Extract the [X, Y] coordinate from the center of the cell holding the provided text.  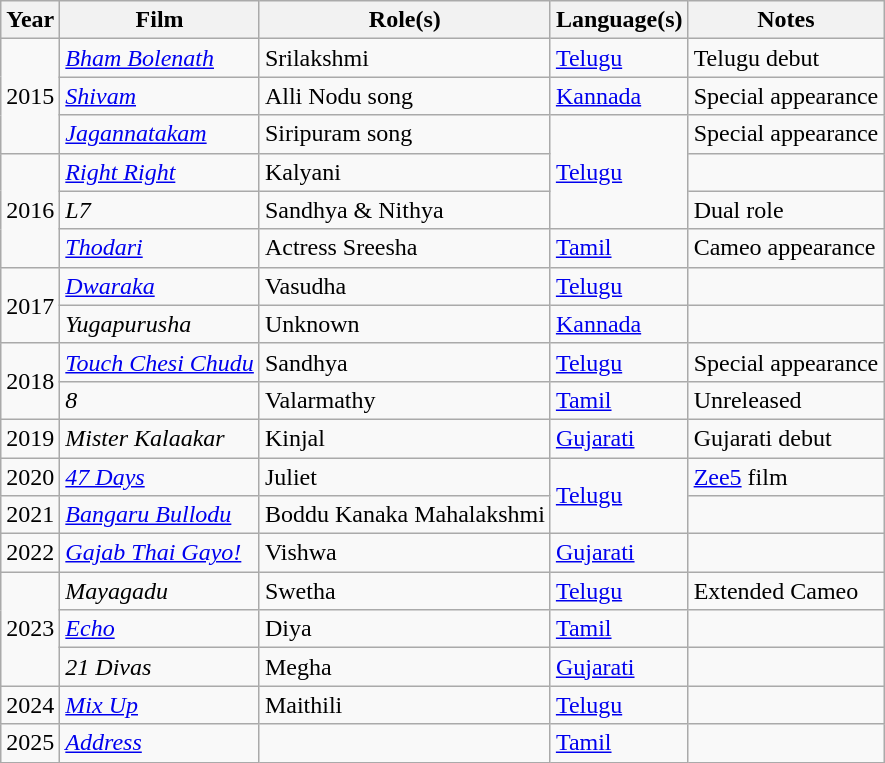
2016 [30, 210]
Kinjal [404, 438]
Maithili [404, 705]
Megha [404, 667]
Mayagadu [160, 591]
Address [160, 743]
Thodari [160, 248]
Role(s) [404, 20]
Valarmathy [404, 400]
2015 [30, 96]
Notes [786, 20]
Touch Chesi Chudu [160, 362]
Film [160, 20]
Cameo appearance [786, 248]
Unknown [404, 324]
2023 [30, 629]
2017 [30, 305]
2018 [30, 381]
Year [30, 20]
Yugapurusha [160, 324]
Zee5 film [786, 477]
Gajab Thai Gayo! [160, 553]
Dual role [786, 210]
Swetha [404, 591]
Sandhya & Nithya [404, 210]
Gujarati debut [786, 438]
Bangaru Bullodu [160, 515]
Mister Kalaakar [160, 438]
Vishwa [404, 553]
Actress Sreesha [404, 248]
Jagannatakam [160, 134]
Alli Nodu song [404, 96]
Srilakshmi [404, 58]
Telugu debut [786, 58]
Right Right [160, 172]
Echo [160, 629]
Sandhya [404, 362]
Unreleased [786, 400]
2021 [30, 515]
Siripuram song [404, 134]
2024 [30, 705]
21 Divas [160, 667]
2019 [30, 438]
Dwaraka [160, 286]
Language(s) [619, 20]
Boddu Kanaka Mahalakshmi [404, 515]
2025 [30, 743]
8 [160, 400]
Kalyani [404, 172]
Diya [404, 629]
L7 [160, 210]
2022 [30, 553]
Shivam [160, 96]
2020 [30, 477]
Mix Up [160, 705]
Extended Cameo [786, 591]
47 Days [160, 477]
Vasudha [404, 286]
Bham Bolenath [160, 58]
Juliet [404, 477]
